Extract the [X, Y] coordinate from the center of the cell holding the provided text.  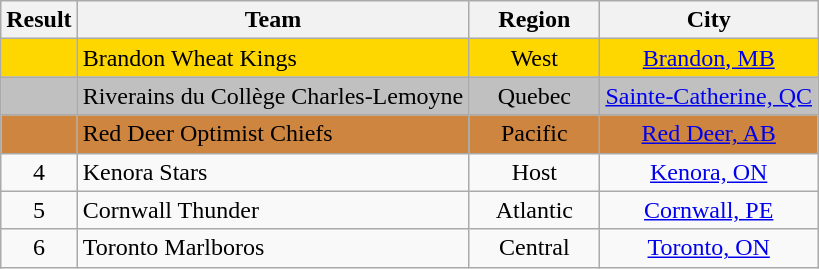
Toronto, ON [709, 248]
West [534, 58]
Cornwall, PE [709, 210]
Team [273, 20]
Riverains du Collège Charles-Lemoyne [273, 96]
Region [534, 20]
Central [534, 248]
Pacific [534, 134]
Toronto Marlboros [273, 248]
Kenora, ON [709, 172]
4 [39, 172]
Atlantic [534, 210]
Brandon Wheat Kings [273, 58]
5 [39, 210]
Red Deer, AB [709, 134]
Red Deer Optimist Chiefs [273, 134]
Cornwall Thunder [273, 210]
Kenora Stars [273, 172]
Result [39, 20]
City [709, 20]
Sainte-Catherine, QC [709, 96]
Host [534, 172]
6 [39, 248]
Brandon, MB [709, 58]
Quebec [534, 96]
